Capture the cell that displays the provided text and extract its [X, Y] central coordinate. 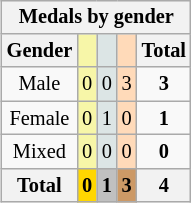
Male [40, 84]
Mixed [40, 152]
Medals by gender [96, 17]
4 [164, 185]
Gender [40, 51]
Female [40, 118]
